Search for the cell housing the specified text and yield its [X, Y] center coordinate. 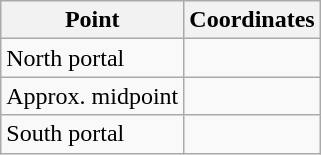
Coordinates [252, 20]
North portal [92, 58]
Point [92, 20]
Approx. midpoint [92, 96]
South portal [92, 134]
